Capture the cell that displays the provided text and extract its (x, y) central coordinate. 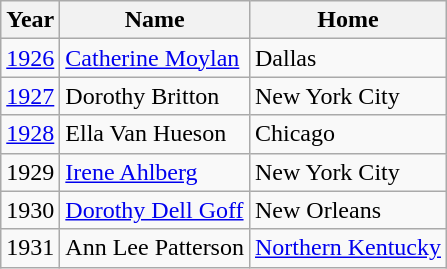
Year (30, 20)
Dallas (348, 58)
Home (348, 20)
1930 (30, 210)
1931 (30, 248)
1928 (30, 134)
New Orleans (348, 210)
Ella Van Hueson (155, 134)
1927 (30, 96)
Irene Ahlberg (155, 172)
1929 (30, 172)
Ann Lee Patterson (155, 248)
Chicago (348, 134)
Catherine Moylan (155, 58)
Dorothy Dell Goff (155, 210)
Name (155, 20)
Northern Kentucky (348, 248)
1926 (30, 58)
Dorothy Britton (155, 96)
